Identify which cell holds the provided text, then report its (x, y) central coordinate. 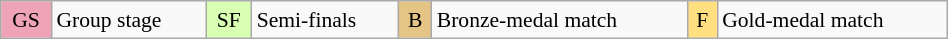
Gold-medal match (832, 20)
B (416, 20)
Semi-finals (326, 20)
F (702, 20)
Group stage (128, 20)
SF (229, 20)
GS (26, 20)
Bronze-medal match (560, 20)
